Search for the cell housing the specified text and yield its (X, Y) center coordinate. 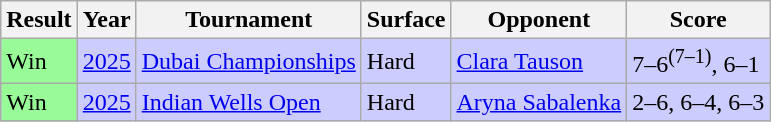
Aryna Sabalenka (539, 102)
Tournament (248, 20)
Clara Tauson (539, 62)
Indian Wells Open (248, 102)
Dubai Championships (248, 62)
Surface (406, 20)
7–6(7–1), 6–1 (698, 62)
2–6, 6–4, 6–3 (698, 102)
Result (39, 20)
Opponent (539, 20)
Year (106, 20)
Score (698, 20)
